Output the (X, Y) coordinate of the center of the cell containing the given text.  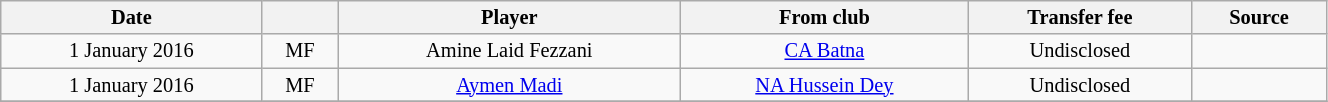
Date (132, 17)
Transfer fee (1080, 17)
NA Hussein Dey (825, 85)
Aymen Madi (510, 85)
CA Batna (825, 51)
Source (1260, 17)
From club (825, 17)
Amine Laid Fezzani (510, 51)
Player (510, 17)
